Output the [x, y] coordinate of the center of the cell containing the given text.  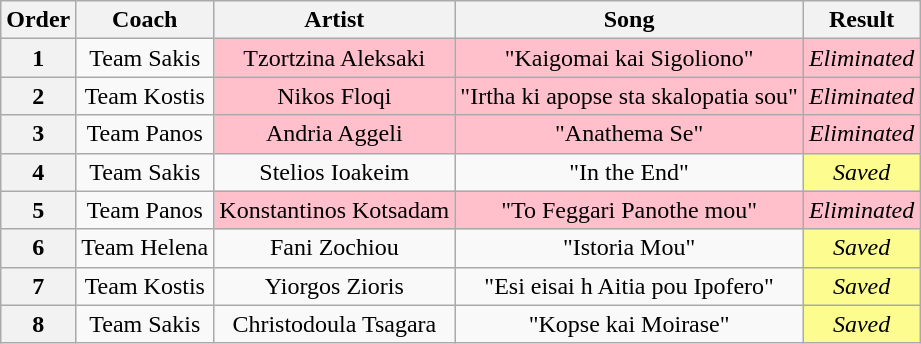
"Istoria Mou" [630, 248]
Result [861, 20]
Konstantinos Kotsadam [334, 210]
4 [38, 172]
1 [38, 58]
Order [38, 20]
5 [38, 210]
"To Feggari Panothe mou" [630, 210]
"Kopse kai Moirase" [630, 324]
Andria Aggeli [334, 134]
"Anathema Se" [630, 134]
2 [38, 96]
Coach [145, 20]
"Esi eisai h Aitia pou Ipofero" [630, 286]
"In the End" [630, 172]
3 [38, 134]
Tzortzina Aleksaki [334, 58]
6 [38, 248]
Yiorgos Zioris [334, 286]
"Kaigomai kai Sigoliono" [630, 58]
Artist [334, 20]
Christodoula Tsagara [334, 324]
Fani Zochiou [334, 248]
"Irtha ki apopse sta skalopatia sou" [630, 96]
Nikos Floqi [334, 96]
Team Helena [145, 248]
Stelios Ioakeim [334, 172]
7 [38, 286]
Song [630, 20]
8 [38, 324]
